Pinpoint the cell where the given text exists, returning its [X, Y] midpoint coordinate. 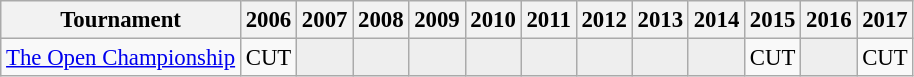
2011 [548, 20]
2008 [381, 20]
2012 [604, 20]
2015 [773, 20]
2010 [493, 20]
Tournament [121, 20]
2016 [829, 20]
The Open Championship [121, 58]
2009 [437, 20]
2007 [325, 20]
2014 [716, 20]
2006 [268, 20]
2017 [885, 20]
2013 [660, 20]
